Provide the [X, Y] coordinate of the cell's center where the given text is located.  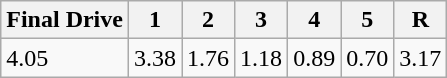
5 [368, 20]
1 [154, 20]
1.76 [208, 58]
4 [314, 20]
0.89 [314, 58]
3.17 [420, 58]
Final Drive [65, 20]
1.18 [262, 58]
3 [262, 20]
2 [208, 20]
4.05 [65, 58]
R [420, 20]
3.38 [154, 58]
0.70 [368, 58]
